Scan for the cell matching the given text and deliver its (x, y) coordinate at center. 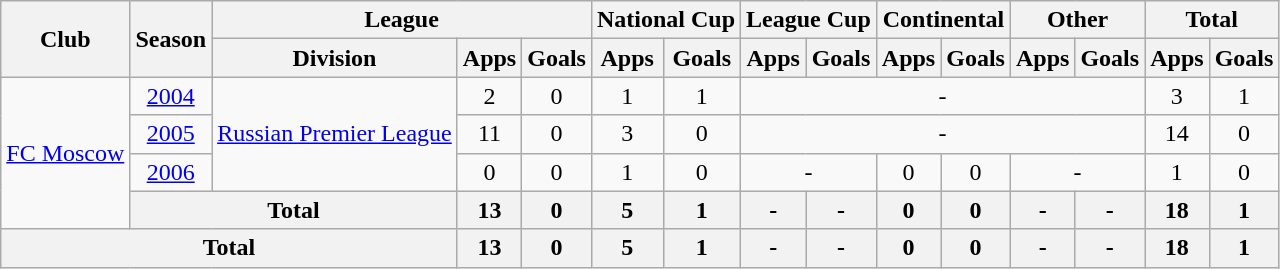
Club (66, 39)
Division (335, 58)
League Cup (809, 20)
2006 (171, 172)
14 (1177, 134)
Other (1077, 20)
2004 (171, 96)
National Cup (666, 20)
Russian Premier League (335, 134)
11 (489, 134)
2 (489, 96)
2005 (171, 134)
Season (171, 39)
League (402, 20)
FC Moscow (66, 153)
Continental (943, 20)
